Output the [X, Y] coordinate of the center of the cell containing the given text.  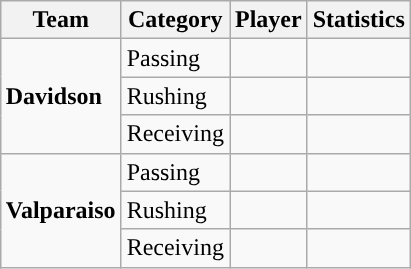
Davidson [60, 96]
Team [60, 20]
Statistics [358, 20]
Category [175, 20]
Player [269, 20]
Valparaiso [60, 210]
